Detect which cell encompasses the target text, then output its [x, y] center coordinate. 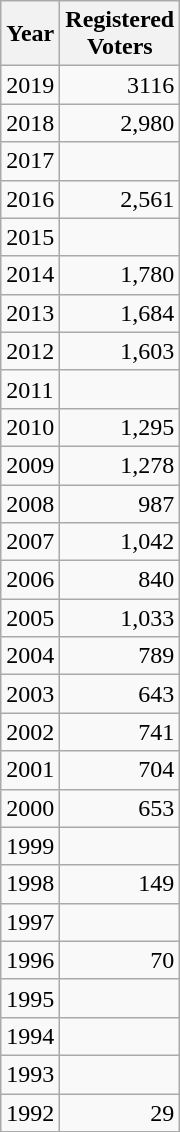
1994 [30, 1036]
1,033 [120, 618]
3116 [120, 85]
2006 [30, 580]
149 [120, 884]
2011 [30, 389]
Year [30, 34]
1995 [30, 998]
2008 [30, 503]
643 [120, 694]
704 [120, 770]
2000 [30, 808]
2007 [30, 542]
2014 [30, 275]
1,295 [120, 427]
840 [120, 580]
2019 [30, 85]
2010 [30, 427]
987 [120, 503]
2013 [30, 313]
1,780 [120, 275]
1,278 [120, 465]
2,561 [120, 199]
2002 [30, 732]
1,603 [120, 351]
789 [120, 656]
2015 [30, 237]
2004 [30, 656]
1998 [30, 884]
2018 [30, 123]
1,684 [120, 313]
2009 [30, 465]
2003 [30, 694]
1,042 [120, 542]
1997 [30, 922]
RegisteredVoters [120, 34]
2,980 [120, 123]
29 [120, 1113]
2012 [30, 351]
2001 [30, 770]
1999 [30, 846]
2016 [30, 199]
2005 [30, 618]
1992 [30, 1113]
653 [120, 808]
2017 [30, 161]
1993 [30, 1074]
1996 [30, 960]
70 [120, 960]
741 [120, 732]
